Scan for the cell matching the given text and deliver its (x, y) coordinate at center. 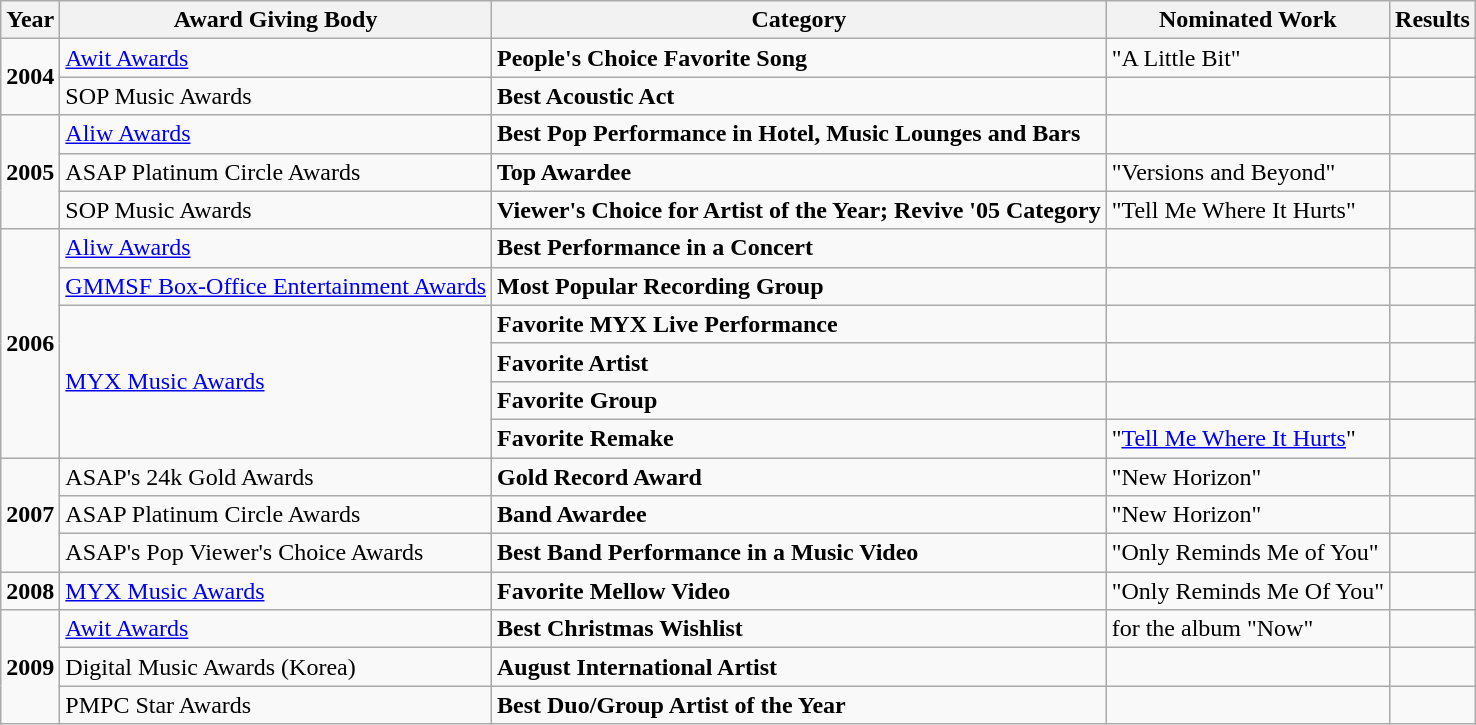
ASAP's Pop Viewer's Choice Awards (276, 553)
2007 (30, 515)
for the album "Now" (1248, 629)
Nominated Work (1248, 20)
Top Awardee (800, 172)
Best Duo/Group Artist of the Year (800, 705)
2004 (30, 77)
ASAP's 24k Gold Awards (276, 477)
Favorite Group (800, 400)
Best Band Performance in a Music Video (800, 553)
Band Awardee (800, 515)
Best Performance in a Concert (800, 248)
August International Artist (800, 667)
2009 (30, 667)
"A Little Bit" (1248, 58)
People's Choice Favorite Song (800, 58)
PMPC Star Awards (276, 705)
Favorite MYX Live Performance (800, 324)
Best Christmas Wishlist (800, 629)
Results (1433, 20)
Year (30, 20)
Digital Music Awards (Korea) (276, 667)
Award Giving Body (276, 20)
Best Pop Performance in Hotel, Music Lounges and Bars (800, 134)
Most Popular Recording Group (800, 286)
Category (800, 20)
2006 (30, 343)
Favorite Remake (800, 438)
"Only Reminds Me of You" (1248, 553)
Gold Record Award (800, 477)
GMMSF Box-Office Entertainment Awards (276, 286)
Viewer's Choice for Artist of the Year; Revive '05 Category (800, 210)
Favorite Mellow Video (800, 591)
2005 (30, 172)
2008 (30, 591)
"Versions and Beyond" (1248, 172)
Favorite Artist (800, 362)
Best Acoustic Act (800, 96)
"Only Reminds Me Of You" (1248, 591)
